Pinpoint the cell where the given text exists, returning its (X, Y) midpoint coordinate. 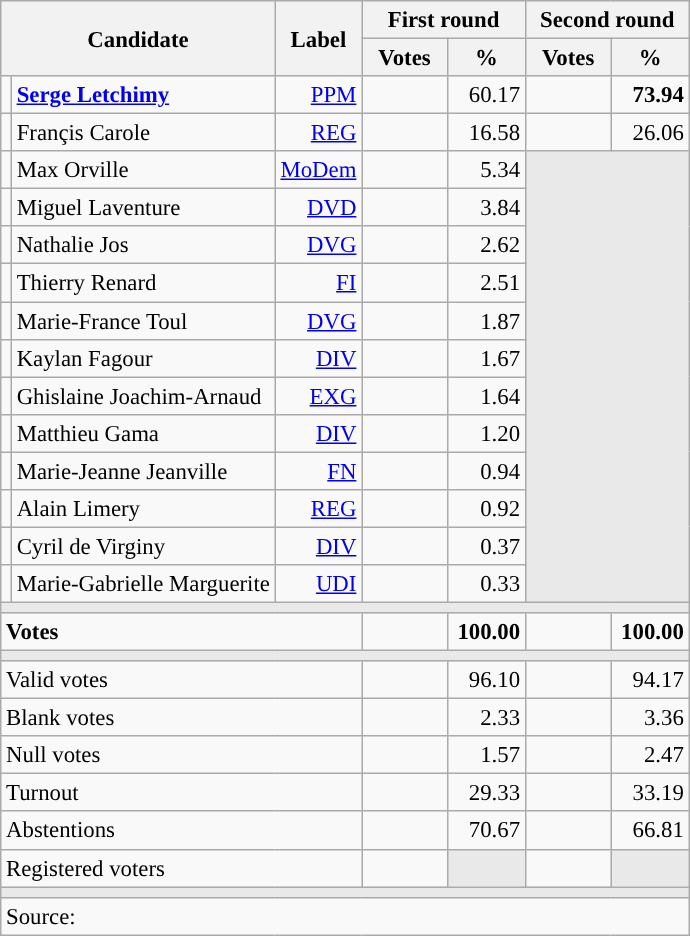
16.58 (486, 133)
PPM (318, 95)
Marie-Gabrielle Marguerite (143, 584)
0.92 (486, 509)
Marie-Jeanne Jeanville (143, 471)
Nathalie Jos (143, 245)
Blank votes (182, 718)
Marie-France Toul (143, 321)
33.19 (650, 793)
Max Orville (143, 170)
1.64 (486, 396)
96.10 (486, 680)
Candidate (138, 38)
Matthieu Gama (143, 433)
Serge Letchimy (143, 95)
FI (318, 283)
2.47 (650, 755)
1.57 (486, 755)
Alain Limery (143, 509)
Thierry Renard (143, 283)
Label (318, 38)
1.67 (486, 358)
Source: (345, 916)
66.81 (650, 831)
UDI (318, 584)
Abstentions (182, 831)
60.17 (486, 95)
Ghislaine Joachim-Arnaud (143, 396)
Cyril de Virginy (143, 546)
73.94 (650, 95)
Registered voters (182, 868)
70.67 (486, 831)
Françis Carole (143, 133)
MoDem (318, 170)
Valid votes (182, 680)
2.51 (486, 283)
Second round (607, 20)
Kaylan Fagour (143, 358)
2.62 (486, 245)
3.84 (486, 208)
94.17 (650, 680)
29.33 (486, 793)
26.06 (650, 133)
5.34 (486, 170)
0.94 (486, 471)
EXG (318, 396)
First round (444, 20)
1.87 (486, 321)
0.33 (486, 584)
3.36 (650, 718)
Miguel Laventure (143, 208)
Turnout (182, 793)
0.37 (486, 546)
Null votes (182, 755)
DVD (318, 208)
2.33 (486, 718)
1.20 (486, 433)
FN (318, 471)
